Provide the [X, Y] coordinate of the cell's center where the given text is located.  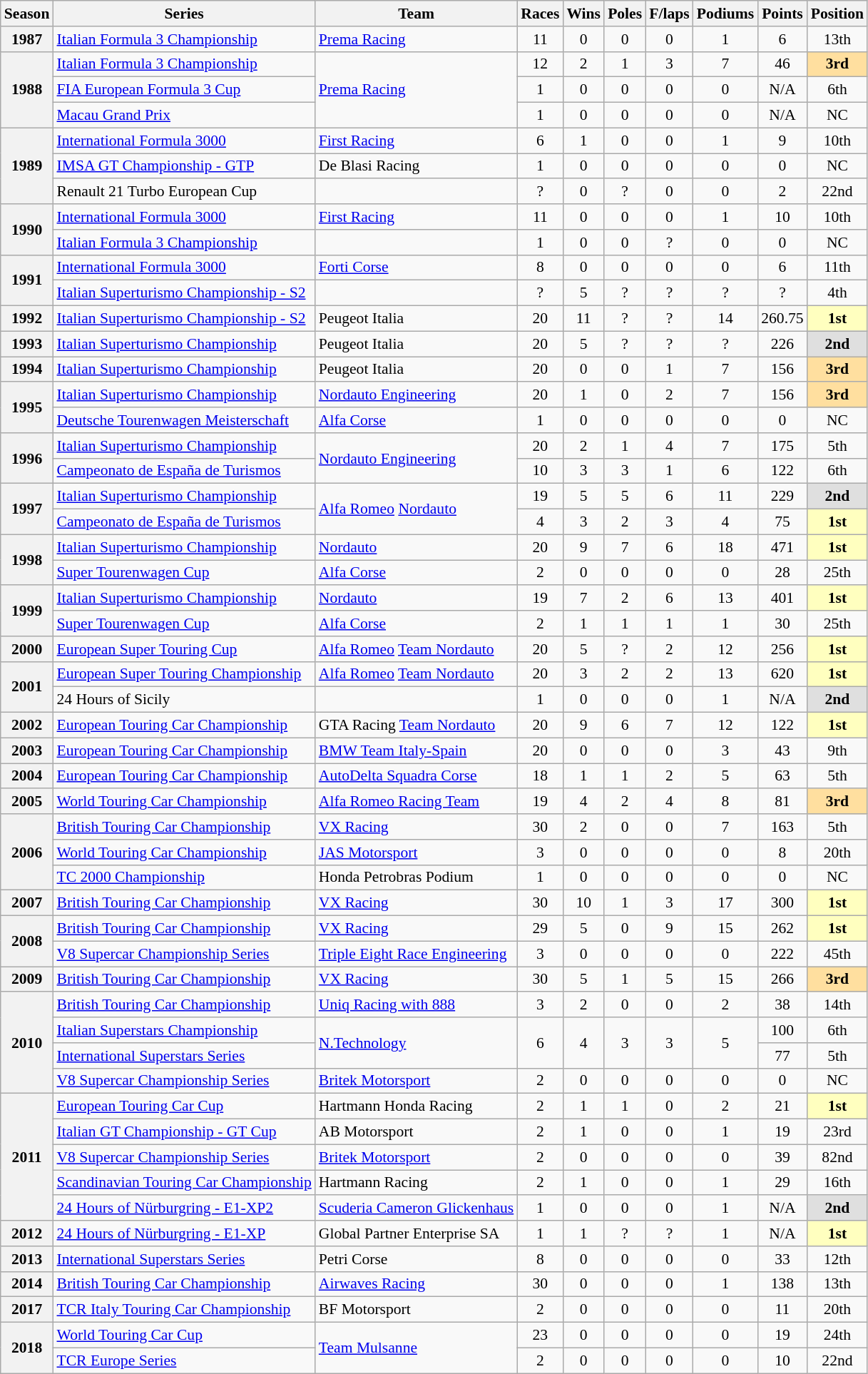
Season [27, 14]
2002 [27, 726]
TC 2000 Championship [184, 877]
262 [782, 929]
163 [782, 827]
63 [782, 776]
14th [837, 1005]
266 [782, 979]
AutoDelta Squadra Corse [417, 776]
17 [726, 903]
9th [837, 750]
82nd [837, 1157]
Triple Eight Race Engineering [417, 954]
175 [782, 446]
256 [782, 649]
229 [782, 497]
2017 [27, 1310]
1995 [27, 408]
Petri Corse [417, 1259]
14 [726, 319]
620 [782, 674]
401 [782, 599]
N.Technology [417, 1043]
1994 [27, 370]
BF Motorsport [417, 1310]
Points [782, 14]
39 [782, 1157]
De Blasi Racing [417, 166]
33 [782, 1259]
1991 [27, 280]
1999 [27, 611]
21 [782, 1106]
IMSA GT Championship - GTP [184, 166]
TCR Italy Touring Car Championship [184, 1310]
1998 [27, 559]
AB Motorsport [417, 1132]
Macau Grand Prix [184, 116]
2014 [27, 1284]
300 [782, 903]
European Touring Car Cup [184, 1106]
Alfa Romeo Nordauto [417, 509]
JAS Motorsport [417, 853]
Position [837, 14]
2009 [27, 979]
1989 [27, 166]
100 [782, 1030]
Hartmann Racing [417, 1183]
38 [782, 1005]
European Super Touring Cup [184, 649]
43 [782, 750]
75 [782, 522]
2013 [27, 1259]
Races [540, 14]
Poles [625, 14]
Series [184, 14]
2018 [27, 1348]
BMW Team Italy-Spain [417, 750]
24th [837, 1335]
2008 [27, 942]
TCR Europe Series [184, 1360]
1993 [27, 344]
Alfa Romeo Racing Team [417, 802]
2000 [27, 649]
1996 [27, 458]
2005 [27, 802]
226 [782, 344]
Scuderia Cameron Glickenhaus [417, 1208]
Team Mulsanne [417, 1348]
GTA Racing Team Nordauto [417, 726]
12th [837, 1259]
Renault 21 Turbo European Cup [184, 192]
4th [837, 293]
1992 [27, 319]
1987 [27, 39]
Italian GT Championship - GT Cup [184, 1132]
138 [782, 1284]
Forti Corse [417, 268]
Podiums [726, 14]
471 [782, 547]
2011 [27, 1157]
24 Hours of Nürburgring - E1-XP [184, 1233]
Scandinavian Touring Car Championship [184, 1183]
2012 [27, 1233]
Italian Superstars Championship [184, 1030]
1988 [27, 90]
260.75 [782, 319]
222 [782, 954]
23 [540, 1335]
Deutsche Tourenwagen Meisterschaft [184, 420]
81 [782, 802]
European Super Touring Championship [184, 674]
F/laps [669, 14]
11th [837, 268]
Hartmann Honda Racing [417, 1106]
2007 [27, 903]
2004 [27, 776]
45th [837, 954]
2001 [27, 686]
16th [837, 1183]
2003 [27, 750]
World Touring Car Cup [184, 1335]
23rd [837, 1132]
46 [782, 64]
Team [417, 14]
77 [782, 1056]
Airwaves Racing [417, 1284]
2010 [27, 1043]
FIA European Formula 3 Cup [184, 90]
2006 [27, 852]
1997 [27, 509]
Global Partner Enterprise SA [417, 1233]
24 Hours of Sicily [184, 700]
28 [782, 573]
Honda Petrobras Podium [417, 877]
Wins [583, 14]
1990 [27, 230]
24 Hours of Nürburgring - E1-XP2 [184, 1208]
Uniq Racing with 888 [417, 1005]
